Identify which cell holds the provided text, then report its (X, Y) central coordinate. 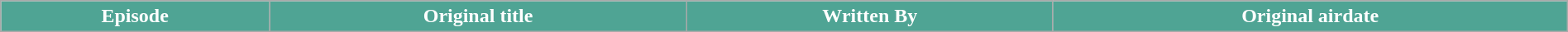
Original title (478, 16)
Episode (136, 16)
Original airdate (1310, 16)
Written By (870, 16)
